Pinpoint the cell where the given text exists, returning its [X, Y] midpoint coordinate. 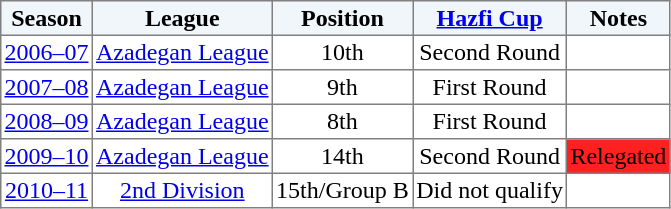
Relegated [618, 156]
Did not qualify [489, 190]
Season [47, 18]
2007–08 [47, 87]
15th/Group B [342, 190]
League [182, 18]
14th [342, 156]
Hazfi Cup [489, 18]
2nd Division [182, 190]
2009–10 [47, 156]
2010–11 [47, 190]
10th [342, 52]
Position [342, 18]
8th [342, 121]
9th [342, 87]
2008–09 [47, 121]
2006–07 [47, 52]
Notes [618, 18]
